Find where the given text appears and provide that cell's center as (X, Y) coordinate. 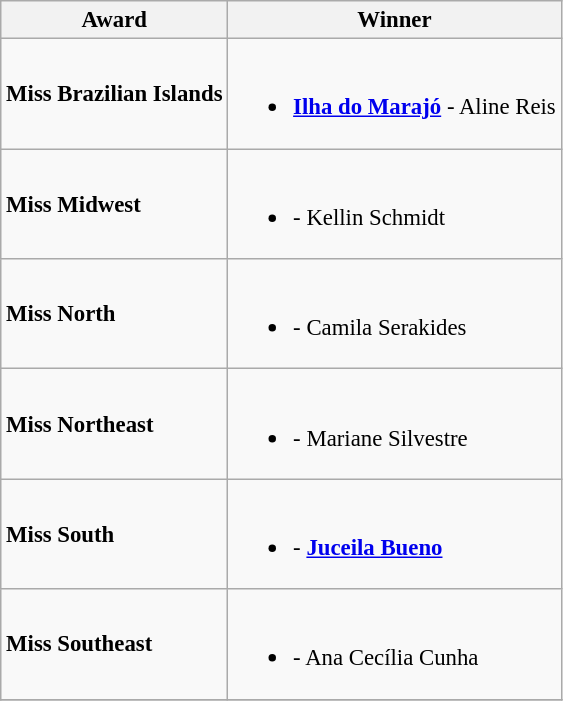
- Mariane Silvestre (394, 424)
- Ana Cecília Cunha (394, 644)
Miss North (114, 314)
Miss Northeast (114, 424)
Award (114, 20)
Ilha do Marajó - Aline Reis (394, 94)
Miss Brazilian Islands (114, 94)
Miss Southeast (114, 644)
- Camila Serakides (394, 314)
- Kellin Schmidt (394, 204)
Miss South (114, 534)
Winner (394, 20)
Miss Midwest (114, 204)
- Juceila Bueno (394, 534)
